Search for the cell housing the specified text and yield its (X, Y) center coordinate. 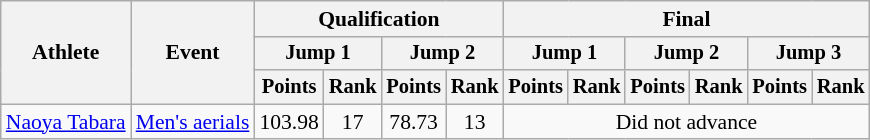
Final (686, 19)
Jump 3 (808, 54)
17 (353, 122)
Event (193, 52)
Naoya Tabara (66, 122)
Athlete (66, 52)
103.98 (288, 122)
Men's aerials (193, 122)
13 (475, 122)
78.73 (413, 122)
Qualification (378, 19)
Did not advance (686, 122)
